From the cell containing the given text, extract its center point as [x, y] coordinate. 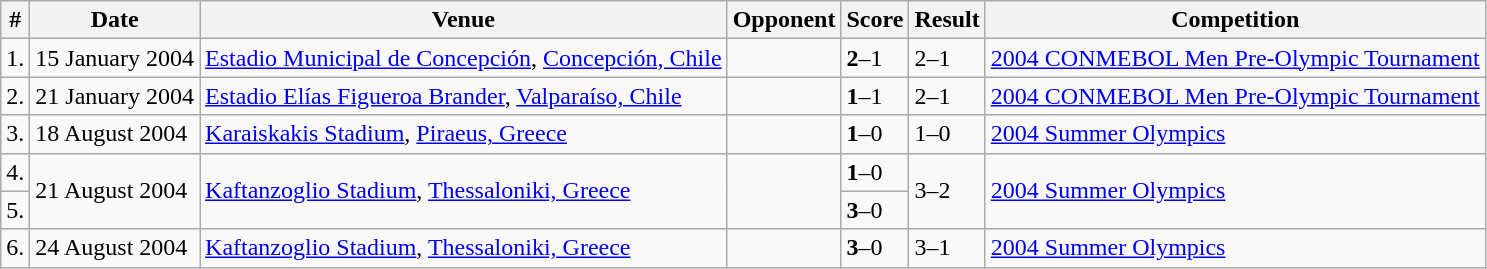
Date [115, 20]
3–2 [947, 191]
6. [16, 248]
21 January 2004 [115, 96]
Competition [1235, 20]
2. [16, 96]
Estadio Municipal de Concepción, Concepción, Chile [464, 58]
Score [875, 20]
15 January 2004 [115, 58]
Estadio Elías Figueroa Brander, Valparaíso, Chile [464, 96]
21 August 2004 [115, 191]
3. [16, 134]
1. [16, 58]
Karaiskakis Stadium, Piraeus, Greece [464, 134]
Opponent [784, 20]
Venue [464, 20]
18 August 2004 [115, 134]
24 August 2004 [115, 248]
5. [16, 210]
1–1 [875, 96]
4. [16, 172]
3–1 [947, 248]
# [16, 20]
Result [947, 20]
